Pinpoint the cell where the given text exists, returning its [X, Y] midpoint coordinate. 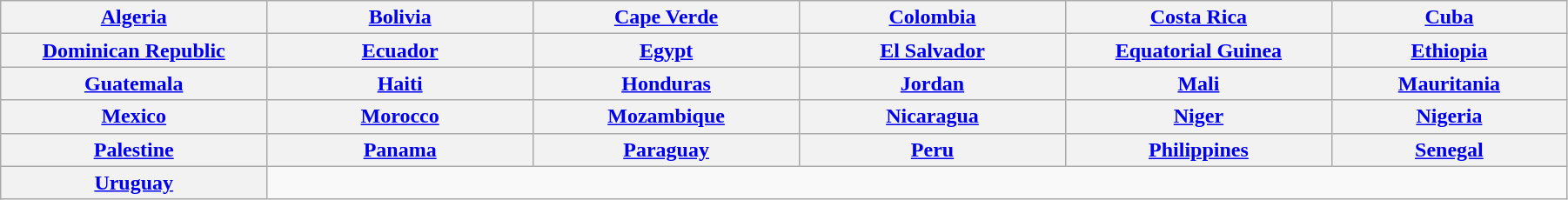
Palestine [134, 150]
Paraguay [667, 150]
Algeria [134, 17]
Cape Verde [667, 17]
Equatorial Guinea [1198, 50]
Niger [1198, 117]
Costa Rica [1198, 17]
Colombia [933, 17]
Panama [400, 150]
Mauritania [1449, 83]
Senegal [1449, 150]
Honduras [667, 83]
Mexico [134, 117]
Jordan [933, 83]
Haiti [400, 83]
Egypt [667, 50]
Mozambique [667, 117]
Ethiopia [1449, 50]
Cuba [1449, 17]
Dominican Republic [134, 50]
Ecuador [400, 50]
Nigeria [1449, 117]
Peru [933, 150]
Philippines [1198, 150]
Bolivia [400, 17]
Nicaragua [933, 117]
Uruguay [134, 183]
Mali [1198, 83]
Guatemala [134, 83]
El Salvador [933, 50]
Morocco [400, 117]
